Determine the (X, Y) coordinate at the center of the cell enclosing the given text.  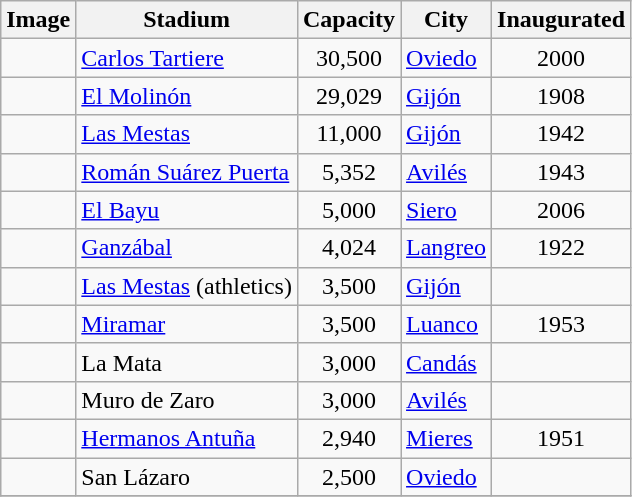
30,500 (348, 58)
Hermanos Antuña (187, 438)
2000 (562, 58)
1943 (562, 172)
City (446, 20)
1953 (562, 324)
Carlos Tartiere (187, 58)
2006 (562, 210)
Siero (446, 210)
11,000 (348, 134)
29,029 (348, 96)
Langreo (446, 248)
Ganzábal (187, 248)
5,352 (348, 172)
Miramar (187, 324)
2,500 (348, 477)
Capacity (348, 20)
El Bayu (187, 210)
Muro de Zaro (187, 400)
Image (38, 20)
Luanco (446, 324)
4,024 (348, 248)
Stadium (187, 20)
El Molinón (187, 96)
1908 (562, 96)
1951 (562, 438)
Candás (446, 362)
5,000 (348, 210)
Román Suárez Puerta (187, 172)
Las Mestas (187, 134)
1922 (562, 248)
Las Mestas (athletics) (187, 286)
Mieres (446, 438)
1942 (562, 134)
San Lázaro (187, 477)
La Mata (187, 362)
Inaugurated (562, 20)
2,940 (348, 438)
